Capture the cell that displays the provided text and extract its [X, Y] central coordinate. 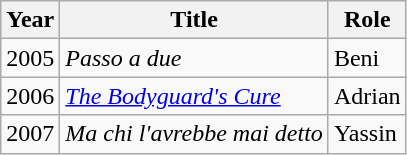
Beni [367, 58]
Title [194, 20]
Ma chi l'avrebbe mai detto [194, 134]
2006 [30, 96]
Yassin [367, 134]
2005 [30, 58]
Role [367, 20]
Adrian [367, 96]
Year [30, 20]
The Bodyguard's Cure [194, 96]
2007 [30, 134]
Passo a due [194, 58]
